Extract the [x, y] coordinate from the center of the cell holding the provided text.  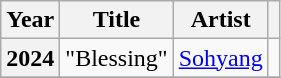
Year [30, 20]
Sohyang [220, 58]
Artist [220, 20]
Title [116, 20]
2024 [30, 58]
"Blessing" [116, 58]
